Search for the cell housing the specified text and yield its (X, Y) center coordinate. 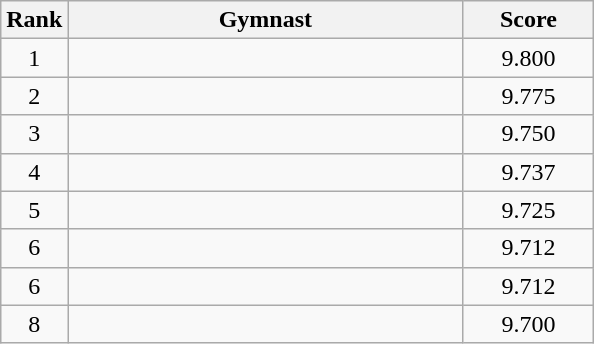
9.775 (528, 96)
Score (528, 20)
3 (34, 134)
Rank (34, 20)
Gymnast (266, 20)
9.737 (528, 172)
9.750 (528, 134)
1 (34, 58)
8 (34, 324)
9.800 (528, 58)
4 (34, 172)
9.725 (528, 210)
2 (34, 96)
5 (34, 210)
9.700 (528, 324)
